For the text-containing cell, return its midpoint in (x, y) coordinate format. 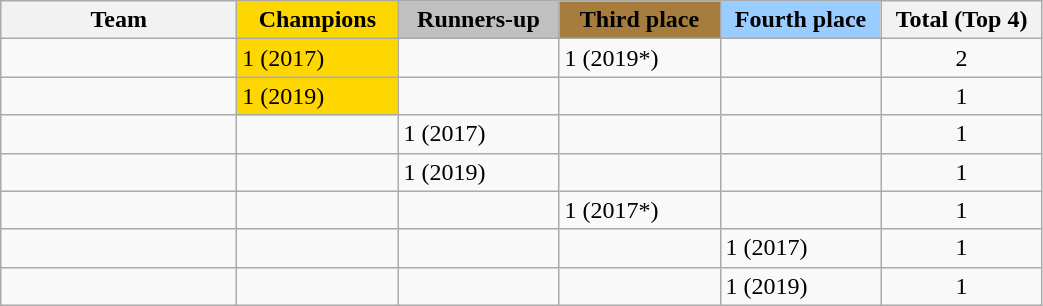
1 (2019*) (640, 58)
Runners-up (478, 20)
Third place (640, 20)
Fourth place (800, 20)
2 (962, 58)
Team (119, 20)
1 (2017*) (640, 210)
Champions (318, 20)
Total (Top 4) (962, 20)
